Return (X, Y) of the center of cell containing provided text 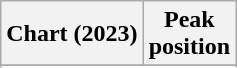
Chart (2023) (72, 34)
Peakposition (189, 34)
